Locate the cell with the specified text and output its (x, y) center coordinate. 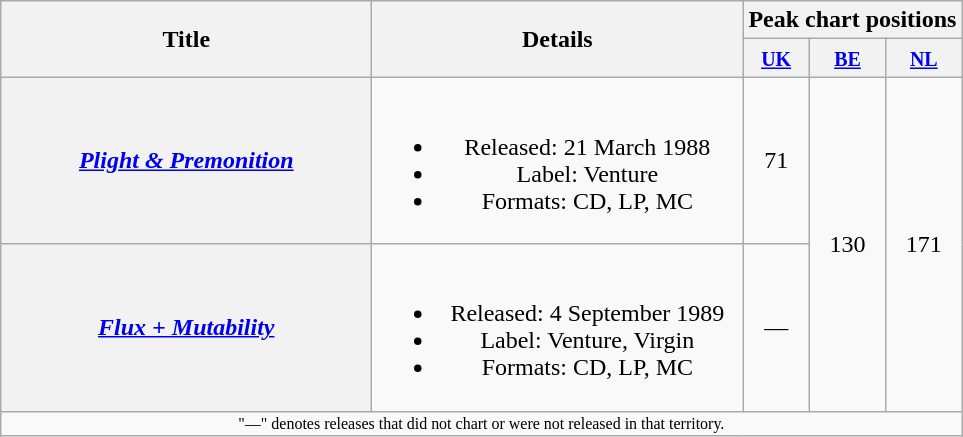
171 (924, 244)
130 (847, 244)
Title (186, 39)
BE (847, 58)
Details (558, 39)
Flux + Mutability (186, 328)
Peak chart positions (852, 20)
Released: 21 March 1988Label: VentureFormats: CD, LP, MC (558, 160)
Released: 4 September 1989Label: Venture, VirginFormats: CD, LP, MC (558, 328)
NL (924, 58)
UK (776, 58)
Plight & Premonition (186, 160)
"—" denotes releases that did not chart or were not released in that territory. (482, 423)
71 (776, 160)
— (776, 328)
